Detect which cell encompasses the target text, then output its (x, y) center coordinate. 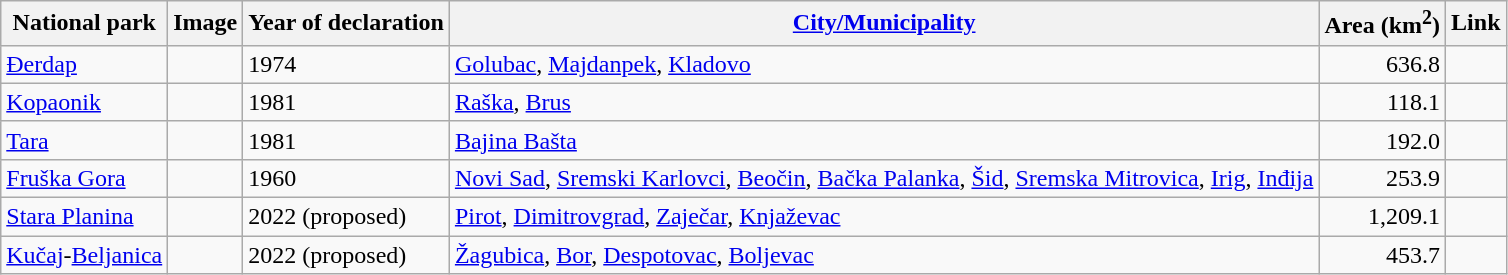
1960 (346, 178)
Link (1476, 24)
Kopaonik (84, 102)
192.0 (1382, 140)
Kučaj-Beljanica (84, 255)
Area (km2) (1382, 24)
Tara (84, 140)
Stara Planina (84, 217)
Novi Sad, Sremski Karlovci, Beočin, Bačka Palanka, Šid, Sremska Mitrovica, Irig, Inđija (884, 178)
National park (84, 24)
Žagubica, Bor, Despotovac, Boljevac (884, 255)
Bajina Bašta (884, 140)
Pirot, Dimitrovgrad, Zaječar, Knjaževac (884, 217)
Fruška Gora (84, 178)
Year of declaration (346, 24)
453.7 (1382, 255)
253.9 (1382, 178)
Đerdap (84, 64)
Raška, Brus (884, 102)
118.1 (1382, 102)
City/Municipality (884, 24)
1974 (346, 64)
1,209.1 (1382, 217)
636.8 (1382, 64)
Image (206, 24)
Golubac, Majdanpek, Kladovo (884, 64)
